Provide the [x, y] coordinate of the cell's center where the given text is located.  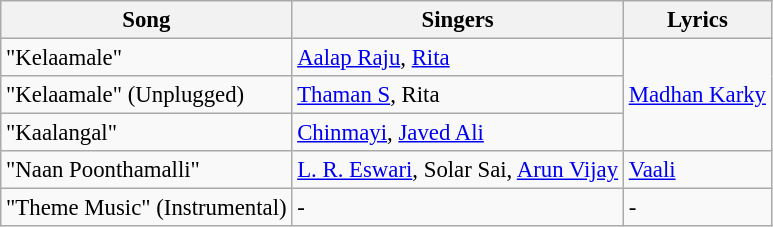
Aalap Raju, Rita [458, 58]
L. R. Eswari, Solar Sai, Arun Vijay [458, 170]
"Kelaamale" (Unplugged) [146, 95]
"Kaalangal" [146, 133]
Singers [458, 20]
"Kelaamale" [146, 58]
Vaali [697, 170]
Lyrics [697, 20]
Thaman S, Rita [458, 95]
"Theme Music" (Instrumental) [146, 208]
"Naan Poonthamalli" [146, 170]
Song [146, 20]
Chinmayi, Javed Ali [458, 133]
Madhan Karky [697, 96]
